Identify which cell holds the provided text, then report its (x, y) central coordinate. 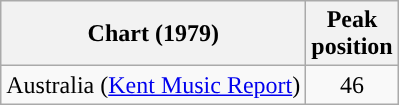
Peakposition (352, 34)
Chart (1979) (154, 34)
Australia (Kent Music Report) (154, 85)
46 (352, 85)
